Scan for the cell matching the given text and deliver its (X, Y) coordinate at center. 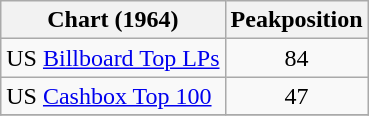
47 (296, 96)
US Billboard Top LPs (113, 58)
US Cashbox Top 100 (113, 96)
Chart (1964) (113, 20)
84 (296, 58)
Peakposition (296, 20)
